Locate the cell with the specified text and output its (X, Y) center coordinate. 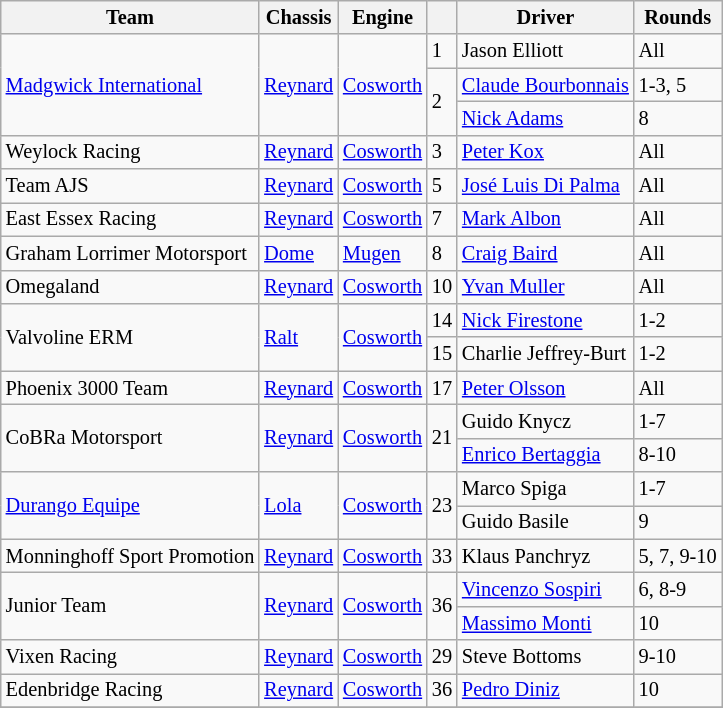
9-10 (678, 657)
Phoenix 3000 Team (130, 388)
Madgwick International (130, 84)
1-3, 5 (678, 85)
Marco Spiga (546, 489)
17 (442, 388)
Engine (382, 17)
Peter Kox (546, 152)
15 (442, 354)
Omegaland (130, 287)
Massimo Monti (546, 623)
29 (442, 657)
Klaus Panchryz (546, 556)
Edenbridge Racing (130, 690)
Nick Adams (546, 118)
5, 7, 9-10 (678, 556)
Rounds (678, 17)
East Essex Racing (130, 219)
23 (442, 506)
33 (442, 556)
Mark Albon (546, 219)
21 (442, 438)
Yvan Muller (546, 287)
Team AJS (130, 186)
6, 8-9 (678, 589)
Craig Baird (546, 253)
Valvoline ERM (130, 336)
Charlie Jeffrey-Burt (546, 354)
CoBRa Motorsport (130, 438)
Junior Team (130, 606)
José Luis Di Palma (546, 186)
Vixen Racing (130, 657)
Vincenzo Sospiri (546, 589)
Pedro Diniz (546, 690)
Jason Elliott (546, 51)
Claude Bourbonnais (546, 85)
Chassis (298, 17)
Mugen (382, 253)
Dome (298, 253)
14 (442, 320)
2 (442, 102)
Ralt (298, 336)
1 (442, 51)
Enrico Bertaggia (546, 455)
Lola (298, 506)
Driver (546, 17)
Monninghoff Sport Promotion (130, 556)
Graham Lorrimer Motorsport (130, 253)
Team (130, 17)
Durango Equipe (130, 506)
Nick Firestone (546, 320)
8-10 (678, 455)
Guido Basile (546, 522)
Guido Knycz (546, 421)
9 (678, 522)
3 (442, 152)
Steve Bottoms (546, 657)
7 (442, 219)
Weylock Racing (130, 152)
5 (442, 186)
Peter Olsson (546, 388)
